Capture the cell that displays the provided text and extract its (x, y) central coordinate. 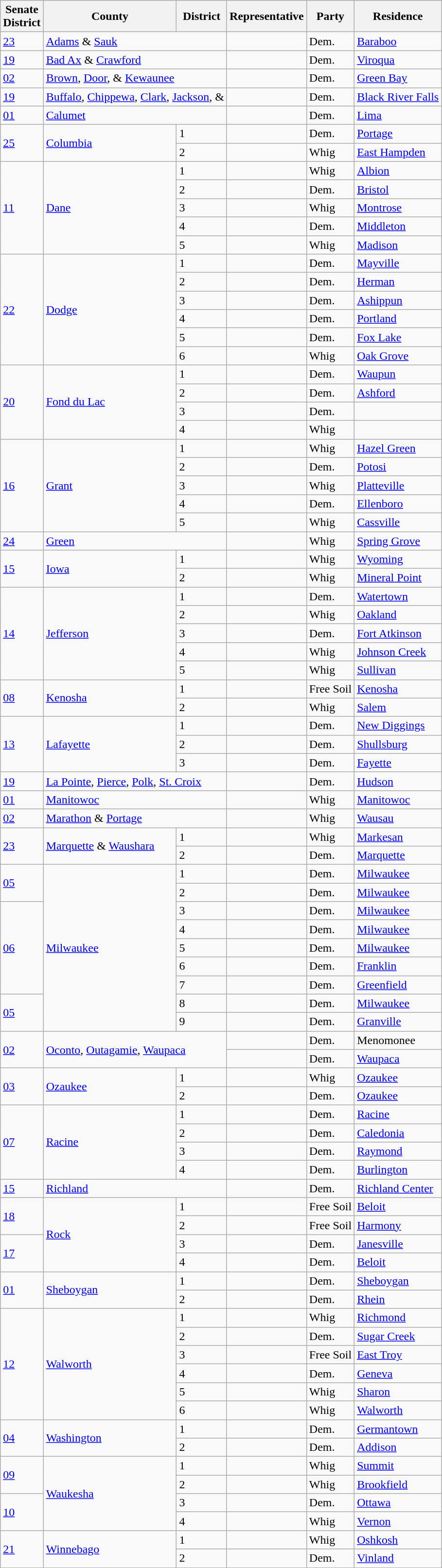
7 (201, 985)
Winnebago (110, 1549)
Hazel Green (398, 448)
Iowa (110, 569)
06 (22, 948)
Wausau (398, 818)
Geneva (398, 1373)
Buffalo, Chippewa, Clark, Jackson, & (135, 97)
Granville (398, 1022)
Marathon & Portage (135, 818)
Baraboo (398, 41)
Menomonee (398, 1040)
Caledonia (398, 1133)
Oconto, Outagamie, Waupaca (135, 1049)
Albion (398, 171)
Bad Ax & Crawford (135, 60)
SenateDistrict (22, 17)
Brookfield (398, 1484)
Richland Center (398, 1188)
Raymond (398, 1151)
Bristol (398, 189)
Hudson (398, 781)
Fond du Lac (110, 402)
16 (22, 485)
Potosi (398, 467)
14 (22, 633)
Shullsburg (398, 744)
04 (22, 1438)
Green Bay (398, 78)
Dane (110, 208)
Portage (398, 134)
Janesville (398, 1244)
20 (22, 402)
Richland (135, 1188)
9 (201, 1022)
Greenfield (398, 985)
21 (22, 1549)
Fox Lake (398, 337)
Marquette (398, 855)
Addison (398, 1447)
Viroqua (398, 60)
Sugar Creek (398, 1336)
Mineral Point (398, 578)
Madison (398, 244)
Vinland (398, 1558)
Fort Atkinson (398, 633)
Johnson Creek (398, 652)
Jefferson (110, 633)
Oshkosh (398, 1540)
Rock (110, 1235)
10 (22, 1512)
Lima (398, 115)
Sharon (398, 1392)
Wyoming (398, 559)
Fayette (398, 763)
Representative (266, 17)
Spring Grove (398, 541)
Cassville (398, 522)
Herman (398, 282)
8 (201, 1003)
Ellenboro (398, 504)
08 (22, 698)
17 (22, 1253)
Watertown (398, 596)
Markesan (398, 836)
Richmond (398, 1318)
Rhein (398, 1299)
County (110, 17)
Burlington (398, 1170)
Waukesha (110, 1494)
25 (22, 143)
Mayville (398, 263)
Ashford (398, 393)
Green (135, 541)
Party (330, 17)
Germantown (398, 1429)
Vernon (398, 1521)
Residence (398, 17)
18 (22, 1216)
03 (22, 1086)
Montrose (398, 208)
New Diggings (398, 726)
Ashippun (398, 300)
District (201, 17)
22 (22, 310)
Waupun (398, 374)
Salem (398, 707)
Lafayette (110, 744)
La Pointe, Pierce, Polk, St. Croix (135, 781)
East Hampden (398, 152)
East Troy (398, 1355)
Calumet (135, 115)
11 (22, 208)
09 (22, 1475)
Brown, Door, & Kewaunee (135, 78)
Marquette & Waushara (110, 846)
Oakland (398, 615)
Middleton (398, 226)
Washington (110, 1438)
Adams & Sauk (135, 41)
Portland (398, 319)
Oak Grove (398, 356)
Summit (398, 1466)
Black River Falls (398, 97)
Franklin (398, 966)
24 (22, 541)
Sullivan (398, 670)
Ottawa (398, 1503)
Columbia (110, 143)
Platteville (398, 485)
Grant (110, 485)
Harmony (398, 1225)
Waupaca (398, 1059)
07 (22, 1142)
12 (22, 1364)
Dodge (110, 310)
13 (22, 744)
